From the cell containing the given text, extract its center point as (X, Y) coordinate. 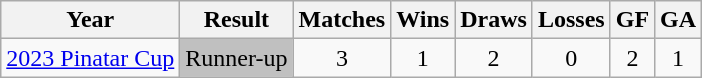
0 (571, 58)
2023 Pinatar Cup (90, 58)
GF (632, 20)
Year (90, 20)
Matches (342, 20)
GA (678, 20)
Runner-up (236, 58)
3 (342, 58)
Result (236, 20)
Draws (494, 20)
Wins (423, 20)
Losses (571, 20)
